Capture the cell that displays the provided text and extract its (X, Y) central coordinate. 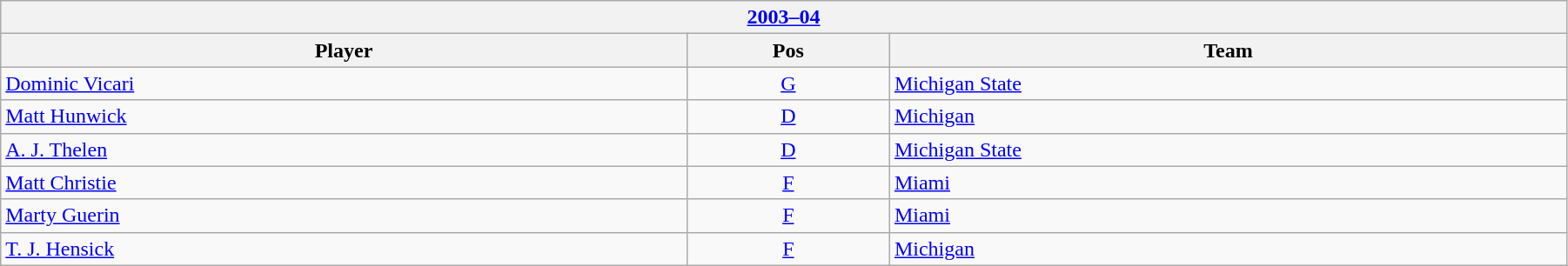
Marty Guerin (344, 216)
2003–04 (784, 17)
A. J. Thelen (344, 150)
T. J. Hensick (344, 249)
Pos (788, 50)
Player (344, 50)
G (788, 83)
Matt Hunwick (344, 116)
Team (1228, 50)
Matt Christie (344, 183)
Dominic Vicari (344, 83)
